Find where the given text appears and provide that cell's center as [X, Y] coordinate. 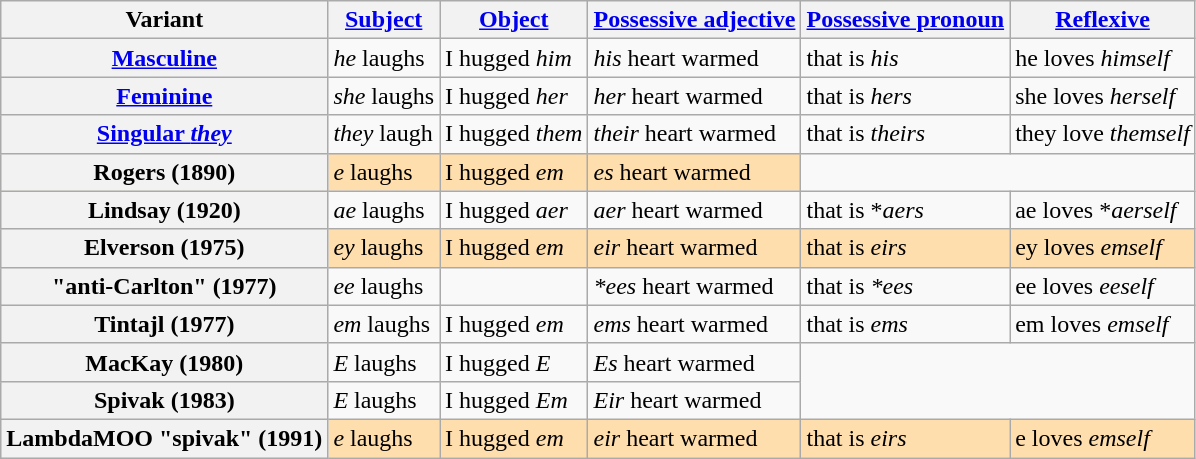
she laughs [384, 96]
that is *ees [906, 286]
em laughs [384, 324]
ey laughs [384, 248]
es heart warmed [694, 172]
Feminine [164, 96]
ey loves emself [1103, 248]
they laugh [384, 134]
*ees heart warmed [694, 286]
I hugged Em [514, 400]
Eir heart warmed [694, 400]
e loves emself [1103, 438]
LambdaMOO "spivak" (1991) [164, 438]
ems heart warmed [694, 324]
he laughs [384, 58]
MacKay (1980) [164, 362]
aer heart warmed [694, 210]
ae loves *aerself [1103, 210]
Spivak (1983) [164, 400]
ae laughs [384, 210]
that is his [906, 58]
Object [514, 20]
I hugged him [514, 58]
Subject [384, 20]
I hugged aer [514, 210]
Masculine [164, 58]
Tintajl (1977) [164, 324]
that is *aers [906, 210]
that is ems [906, 324]
em loves emself [1103, 324]
Es heart warmed [694, 362]
her heart warmed [694, 96]
I hugged E [514, 362]
I hugged them [514, 134]
Lindsay (1920) [164, 210]
his heart warmed [694, 58]
I hugged her [514, 96]
they love themself [1103, 134]
their heart warmed [694, 134]
"anti-Carlton" (1977) [164, 286]
she loves herself [1103, 96]
Rogers (1890) [164, 172]
he loves himself [1103, 58]
Possessive adjective [694, 20]
ee laughs [384, 286]
that is hers [906, 96]
that is theirs [906, 134]
Singular they [164, 134]
Elverson (1975) [164, 248]
Possessive pronoun [906, 20]
Variant [164, 20]
ee loves eeself [1103, 286]
Reflexive [1103, 20]
